Identify which cell holds the provided text, then report its [X, Y] central coordinate. 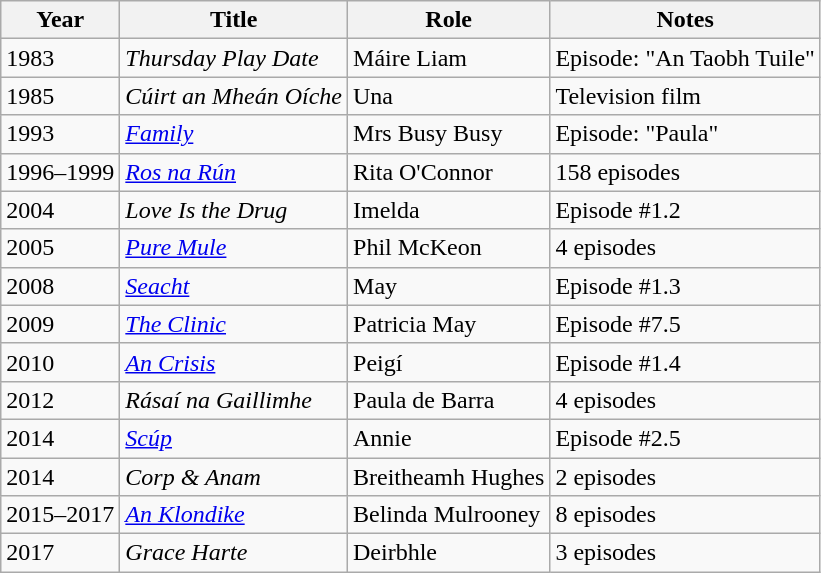
2 episodes [686, 477]
Family [234, 134]
Episode #1.2 [686, 210]
Notes [686, 20]
Love Is the Drug [234, 210]
2005 [60, 248]
Deirbhle [449, 553]
Paula de Barra [449, 400]
Patricia May [449, 324]
Mrs Busy Busy [449, 134]
Scúp [234, 438]
Role [449, 20]
Annie [449, 438]
2004 [60, 210]
3 episodes [686, 553]
Episode #2.5 [686, 438]
Ros na Rún [234, 172]
An Crisis [234, 362]
Rásaí na Gaillimhe [234, 400]
Thursday Play Date [234, 58]
158 episodes [686, 172]
2009 [60, 324]
Episode: "Paula" [686, 134]
Corp & Anam [234, 477]
May [449, 286]
Belinda Mulrooney [449, 515]
2015–2017 [60, 515]
Title [234, 20]
Rita O'Connor [449, 172]
Cúirt an Mheán Oíche [234, 96]
1996–1999 [60, 172]
1983 [60, 58]
Television film [686, 96]
2017 [60, 553]
1993 [60, 134]
Year [60, 20]
Imelda [449, 210]
Grace Harte [234, 553]
2012 [60, 400]
Episode #1.3 [686, 286]
Breitheamh Hughes [449, 477]
Peigí [449, 362]
2008 [60, 286]
An Klondike [234, 515]
8 episodes [686, 515]
Máire Liam [449, 58]
1985 [60, 96]
Pure Mule [234, 248]
Episode #1.4 [686, 362]
Una [449, 96]
The Clinic [234, 324]
Phil McKeon [449, 248]
Seacht [234, 286]
2010 [60, 362]
Episode: "An Taobh Tuile" [686, 58]
Episode #7.5 [686, 324]
